Return (x, y) of the center of cell containing provided text 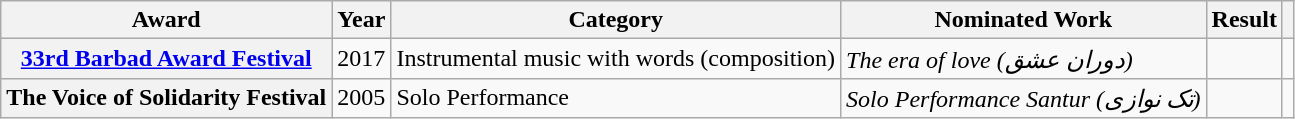
Result (1244, 20)
Award (166, 20)
Nominated Work (1024, 20)
The Voice of Solidarity Festival (166, 98)
2005 (362, 98)
Year (362, 20)
2017 (362, 59)
Instrumental music with words (composition) (616, 59)
33rd Barbad Award Festival (166, 59)
Category (616, 20)
Solo Performance (616, 98)
Solo Performance Santur (تک نوازی) (1024, 98)
The era of love (دوران عشق) (1024, 59)
